Detect which cell encompasses the target text, then output its [x, y] center coordinate. 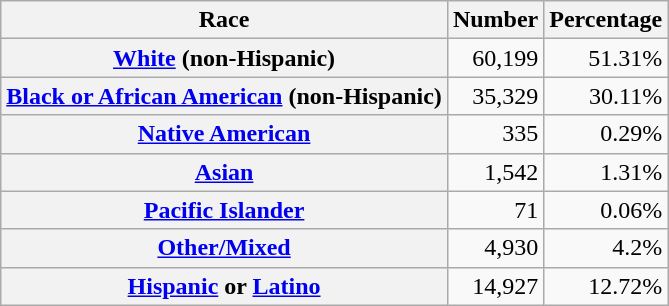
White (non-Hispanic) [224, 58]
Race [224, 20]
Other/Mixed [224, 248]
14,927 [495, 286]
Pacific Islander [224, 210]
35,329 [495, 96]
Asian [224, 172]
Black or African American (non-Hispanic) [224, 96]
51.31% [606, 58]
30.11% [606, 96]
4,930 [495, 248]
1,542 [495, 172]
Hispanic or Latino [224, 286]
Percentage [606, 20]
Number [495, 20]
Native American [224, 134]
60,199 [495, 58]
4.2% [606, 248]
12.72% [606, 286]
335 [495, 134]
1.31% [606, 172]
0.29% [606, 134]
0.06% [606, 210]
71 [495, 210]
